For the text-containing cell, return its midpoint in (X, Y) coordinate format. 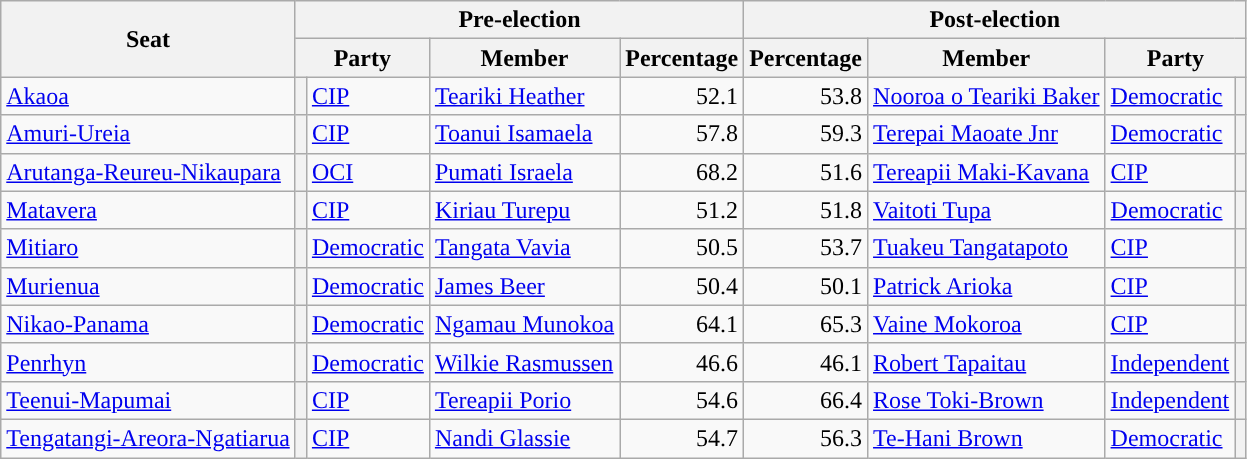
64.1 (682, 324)
54.7 (682, 438)
46.6 (682, 362)
Murienua (148, 286)
50.4 (682, 286)
Mitiaro (148, 248)
Tangata Vavia (524, 248)
46.1 (806, 362)
50.5 (682, 248)
Teenui-Mapumai (148, 400)
59.3 (806, 134)
54.6 (682, 400)
53.7 (806, 248)
Matavera (148, 210)
OCI (368, 172)
52.1 (682, 96)
Wilkie Rasmussen (524, 362)
Tereapii Porio (524, 400)
Terepai Maoate Jnr (987, 134)
Tereapii Maki-Kavana (987, 172)
Teariki Heather (524, 96)
66.4 (806, 400)
Rose Toki-Brown (987, 400)
Arutanga-Reureu-Nikaupara (148, 172)
Seat (148, 39)
Kiriau Turepu (524, 210)
Tuakeu Tangatapoto (987, 248)
50.1 (806, 286)
Ngamau Munokoa (524, 324)
Patrick Arioka (987, 286)
53.8 (806, 96)
65.3 (806, 324)
Vaine Mokoroa (987, 324)
Robert Tapaitau (987, 362)
James Beer (524, 286)
51.8 (806, 210)
Penrhyn (148, 362)
Toanui Isamaela (524, 134)
Nandi Glassie (524, 438)
Amuri-Ureia (148, 134)
Nikao-Panama (148, 324)
56.3 (806, 438)
51.2 (682, 210)
Te-Hani Brown (987, 438)
Vaitoti Tupa (987, 210)
Akaoa (148, 96)
51.6 (806, 172)
Post-election (995, 20)
68.2 (682, 172)
Pre-election (519, 20)
Tengatangi-Areora-Ngatiarua (148, 438)
57.8 (682, 134)
Nooroa o Teariki Baker (987, 96)
Pumati Israela (524, 172)
